From the cell containing the given text, extract its center point as [x, y] coordinate. 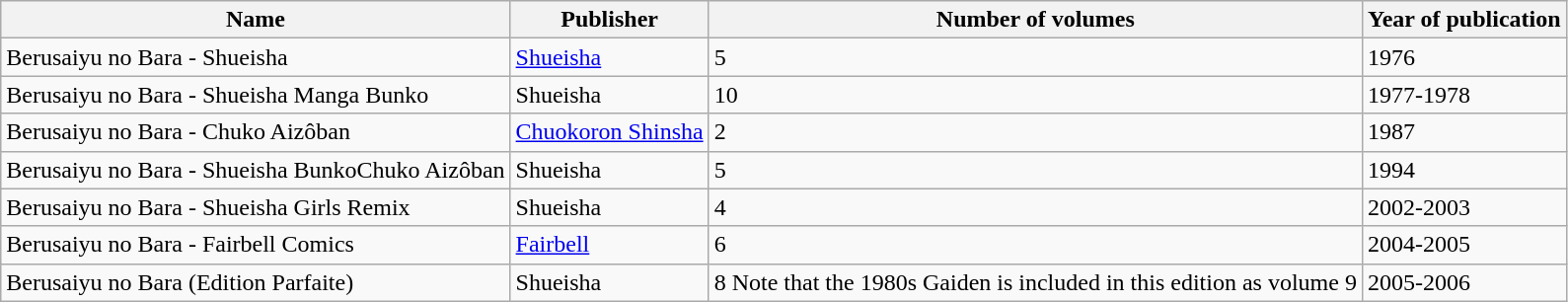
Year of publication [1464, 20]
Berusaiyu no Bara - Chuko Aizôban [256, 132]
Number of volumes [1035, 20]
Berusaiyu no Bara - Shueisha BunkoChuko Aizôban [256, 170]
Name [256, 20]
8 Note that the 1980s Gaiden is included in this edition as volume 9 [1035, 282]
2005-2006 [1464, 282]
Fairbell [610, 245]
2 [1035, 132]
Berusaiyu no Bara - Fairbell Comics [256, 245]
4 [1035, 207]
2004-2005 [1464, 245]
Berusaiyu no Bara - Shueisha Girls Remix [256, 207]
Chuokoron Shinsha [610, 132]
10 [1035, 95]
Berusaiyu no Bara - Shueisha Manga Bunko [256, 95]
2002-2003 [1464, 207]
6 [1035, 245]
1977-1978 [1464, 95]
1994 [1464, 170]
Berusaiyu no Bara - Shueisha [256, 57]
Publisher [610, 20]
Berusaiyu no Bara (Edition Parfaite) [256, 282]
1976 [1464, 57]
1987 [1464, 132]
